For the text-containing cell, return its midpoint in (X, Y) coordinate format. 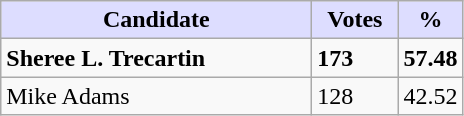
Votes (355, 20)
Candidate (156, 20)
42.52 (430, 96)
Sheree L. Trecartin (156, 58)
128 (355, 96)
% (430, 20)
173 (355, 58)
Mike Adams (156, 96)
57.48 (430, 58)
